Output the (x, y) coordinate of the center of the cell containing the given text.  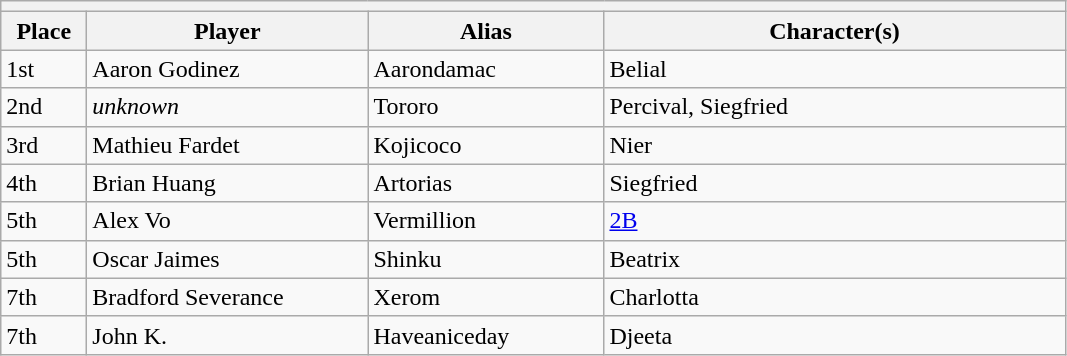
Oscar Jaimes (228, 259)
Charlotta (834, 297)
Alias (486, 31)
Bradford Severance (228, 297)
4th (44, 183)
Djeeta (834, 335)
Mathieu Fardet (228, 145)
Brian Huang (228, 183)
Vermillion (486, 221)
Percival, Siegfried (834, 107)
Aarondamac (486, 69)
Alex Vo (228, 221)
Artorias (486, 183)
unknown (228, 107)
Siegfried (834, 183)
1st (44, 69)
Place (44, 31)
3rd (44, 145)
Nier (834, 145)
Tororo (486, 107)
2nd (44, 107)
Shinku (486, 259)
Player (228, 31)
Xerom (486, 297)
Character(s) (834, 31)
2B (834, 221)
Beatrix (834, 259)
Kojicoco (486, 145)
Belial (834, 69)
Haveaniceday (486, 335)
Aaron Godinez (228, 69)
John K. (228, 335)
